Find where the given text appears and provide that cell's center as [X, Y] coordinate. 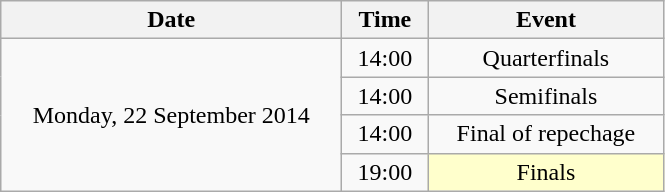
Monday, 22 September 2014 [172, 115]
Final of repechage [546, 134]
Semifinals [546, 96]
Quarterfinals [546, 58]
19:00 [385, 172]
Event [546, 20]
Time [385, 20]
Finals [546, 172]
Date [172, 20]
